Locate the cell with the specified text and output its (X, Y) center coordinate. 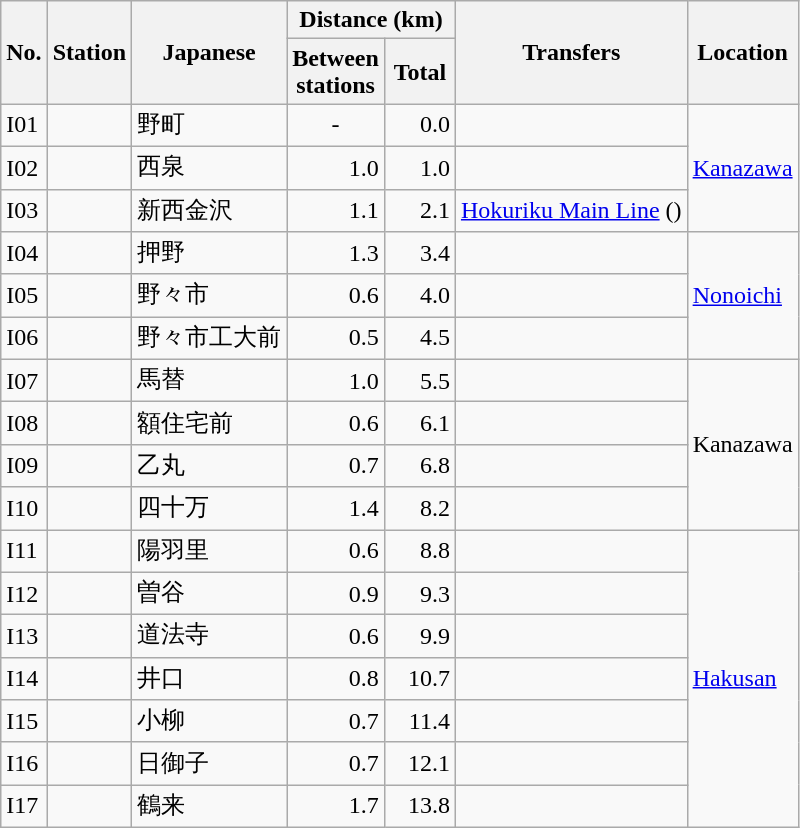
陽羽里 (210, 552)
Betweenstations (336, 72)
I12 (24, 594)
道法寺 (210, 636)
No. (24, 52)
9.3 (420, 594)
8.8 (420, 552)
I13 (24, 636)
0.0 (420, 126)
I09 (24, 466)
Location (742, 52)
井口 (210, 678)
Distance (km) (372, 20)
Station (89, 52)
I10 (24, 508)
I01 (24, 126)
5.5 (420, 380)
6.8 (420, 466)
3.4 (420, 254)
Japanese (210, 52)
I02 (24, 168)
押野 (210, 254)
10.7 (420, 678)
野町 (210, 126)
- (336, 126)
曽谷 (210, 594)
馬替 (210, 380)
Total (420, 72)
1.4 (336, 508)
I03 (24, 210)
1.1 (336, 210)
1.3 (336, 254)
0.9 (336, 594)
I17 (24, 806)
13.8 (420, 806)
小柳 (210, 722)
日御子 (210, 764)
I15 (24, 722)
9.9 (420, 636)
新西金沢 (210, 210)
I04 (24, 254)
6.1 (420, 424)
I14 (24, 678)
0.5 (336, 338)
12.1 (420, 764)
乙丸 (210, 466)
I11 (24, 552)
Hakusan (742, 679)
4.0 (420, 296)
0.8 (336, 678)
1.7 (336, 806)
8.2 (420, 508)
I08 (24, 424)
Transfers (571, 52)
Hokuriku Main Line () (571, 210)
野々市工大前 (210, 338)
I16 (24, 764)
西泉 (210, 168)
鶴来 (210, 806)
野々市 (210, 296)
I07 (24, 380)
額住宅前 (210, 424)
I06 (24, 338)
I05 (24, 296)
Nonoichi (742, 296)
11.4 (420, 722)
2.1 (420, 210)
四十万 (210, 508)
4.5 (420, 338)
